Identify which cell holds the provided text, then report its [x, y] central coordinate. 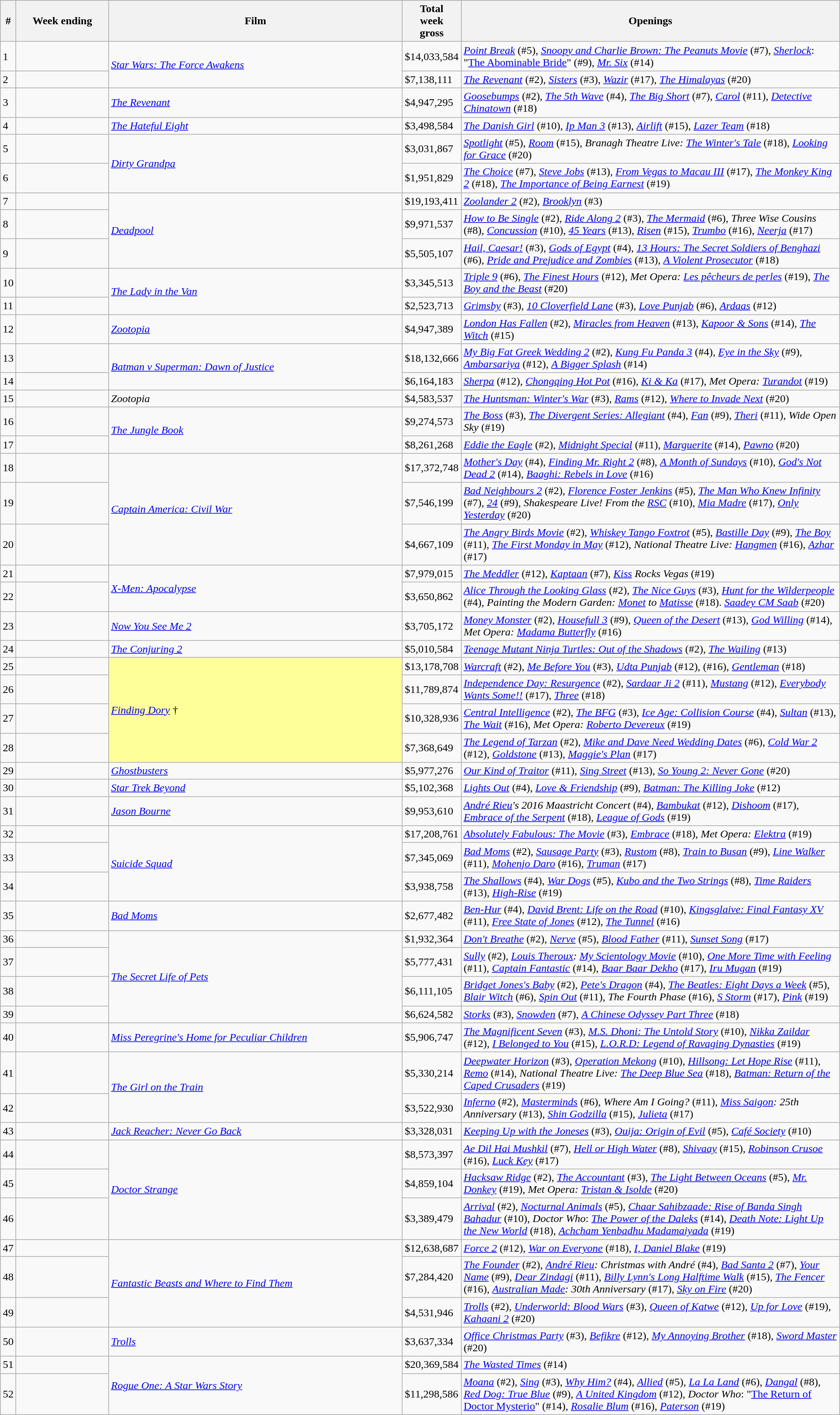
6 [8, 178]
$3,705,172 [432, 626]
31 [8, 811]
$3,328,031 [432, 1131]
$4,947,295 [432, 102]
$5,906,747 [432, 1038]
27 [8, 718]
London Has Fallen (#2), Miracles from Heaven (#13), Kapoor & Sons (#14), The Witch (#15) [651, 329]
$5,505,107 [432, 253]
$4,583,537 [432, 399]
4 [8, 126]
13 [8, 358]
Suicide Squad [256, 863]
$7,284,420 [432, 1277]
28 [8, 748]
$1,951,829 [432, 178]
$7,345,069 [432, 857]
$3,498,584 [432, 126]
22 [8, 597]
36 [8, 939]
Bad Moms [256, 916]
The Lady in the Van [256, 291]
$2,677,482 [432, 916]
Sherpa (#12), Chongqing Hot Pot (#16), Ki & Ka (#17), Met Opera: Turandot (#19) [651, 381]
42 [8, 1108]
Money Monster (#2), Housefull 3 (#9), Queen of the Desert (#13), God Willing (#14), Met Opera: Madama Butterfly (#16) [651, 626]
$8,261,268 [432, 445]
37 [8, 962]
49 [8, 1312]
$3,389,479 [432, 1219]
$3,522,930 [432, 1108]
Totalweekgross [432, 21]
The Jungle Book [256, 430]
46 [8, 1219]
45 [8, 1184]
The Legend of Tarzan (#2), Mike and Dave Need Wedding Dates (#6), Cold War 2 (#12), Goldstone (#13), Maggie's Plan (#17) [651, 748]
Absolutely Fabulous: The Movie (#3), Embrace (#18), Met Opera: Elektra (#19) [651, 834]
33 [8, 857]
$1,932,364 [432, 939]
$5,330,214 [432, 1073]
Triple 9 (#6), The Finest Hours (#12), Met Opera: Les pêcheurs de perles (#19), The Boy and the Beast (#20) [651, 283]
Don't Breathe (#2), Nerve (#5), Blood Father (#11), Sunset Song (#17) [651, 939]
$17,208,761 [432, 834]
Week ending [62, 21]
Now You See Me 2 [256, 626]
15 [8, 399]
11 [8, 306]
Ae Dil Hai Mushkil (#7), Hell or High Water (#8), Shivaay (#15), Robinson Crusoe (#16), Luck Key (#17) [651, 1154]
Central Intelligence (#2), The BFG (#3), Ice Age: Collision Course (#4), Sultan (#13), The Wait (#16), Met Opera: Roberto Devereux (#19) [651, 718]
38 [8, 991]
18 [8, 468]
$18,132,666 [432, 358]
The Secret Life of Pets [256, 977]
$6,111,105 [432, 991]
$3,031,867 [432, 149]
Dirty Grandpa [256, 163]
The Hateful Eight [256, 126]
$3,637,334 [432, 1342]
Trolls [256, 1342]
23 [8, 626]
5 [8, 149]
Hacksaw Ridge (#2), The Accountant (#3), The Light Between Oceans (#5), Mr. Donkey (#19), Met Opera: Tristan & Isolde (#20) [651, 1184]
Trolls (#2), Underworld: Blood Wars (#3), Queen of Katwe (#12), Up for Love (#19), Kahaani 2 (#20) [651, 1312]
40 [8, 1038]
Jack Reacher: Never Go Back [256, 1131]
51 [8, 1365]
The Danish Girl (#10), Ip Man 3 (#13), Airlift (#15), Lazer Team (#18) [651, 126]
41 [8, 1073]
The Revenant [256, 102]
12 [8, 329]
My Big Fat Greek Wedding 2 (#2), Kung Fu Panda 3 (#4), Eye in the Sky (#9), Ambarsariya (#12), A Bigger Splash (#14) [651, 358]
10 [8, 283]
$5,777,431 [432, 962]
Our Kind of Traitor (#11), Sing Street (#13), So Young 2: Never Gone (#20) [651, 771]
$2,523,713 [432, 306]
$4,667,109 [432, 544]
Keeping Up with the Joneses (#3), Ouija: Origin of Evil (#5), Café Society (#10) [651, 1131]
Spotlight (#5), Room (#15), Branagh Theatre Live: The Winter's Tale (#18), Looking for Grace (#20) [651, 149]
The Conjuring 2 [256, 649]
Jason Bourne [256, 811]
$14,033,584 [432, 57]
Batman v Superman: Dawn of Justice [256, 367]
48 [8, 1277]
Ghostbusters [256, 771]
34 [8, 887]
Captain America: Civil War [256, 509]
The Meddler (#12), Kaptaan (#7), Kiss Rocks Vegas (#19) [651, 574]
André Rieu's 2016 Maastricht Concert (#4), Bambukat (#12), Dishoom (#17), Embrace of the Serpent (#18), League of Gods (#19) [651, 811]
Force 2 (#12), War on Everyone (#18), I, Daniel Blake (#19) [651, 1248]
2 [8, 79]
Finding Dory † [256, 710]
$3,650,862 [432, 597]
$13,178,708 [432, 666]
The Girl on the Train [256, 1087]
1 [8, 57]
$9,971,537 [432, 224]
Storks (#3), Snowden (#7), A Chinese Odyssey Part Three (#18) [651, 1014]
The Revenant (#2), Sisters (#3), Wazir (#17), The Himalayas (#20) [651, 79]
29 [8, 771]
# [8, 21]
$11,298,586 [432, 1394]
16 [8, 422]
$5,102,368 [432, 788]
$5,977,276 [432, 771]
21 [8, 574]
Point Break (#5), Snoopy and Charlie Brown: The Peanuts Movie (#7), Sherlock: "The Abominable Bride" (#9), Mr. Six (#14) [651, 57]
The Boss (#3), The Divergent Series: Allegiant (#4), Fan (#9), Theri (#11), Wide Open Sky (#19) [651, 422]
Star Wars: The Force Awakens [256, 65]
$20,369,584 [432, 1365]
Goosebumps (#2), The 5th Wave (#4), The Big Short (#7), Carol (#11), Detective Chinatown (#18) [651, 102]
Ben-Hur (#4), David Brent: Life on the Road (#10), Kingsglaive: Final Fantasy XV (#11), Free State of Jones (#12), The Tunnel (#16) [651, 916]
$3,345,513 [432, 283]
$6,164,183 [432, 381]
The Shallows (#4), War Dogs (#5), Kubo and the Two Strings (#8), Time Raiders (#13), High-Rise (#19) [651, 887]
Inferno (#2), Masterminds (#6), Where Am I Going? (#11), Miss Saigon: 25th Anniversary (#13), Shin Godzilla (#15), Julieta (#17) [651, 1108]
The Wasted Times (#14) [651, 1365]
Grimsby (#3), 10 Cloverfield Lane (#3), Love Punjab (#6), Ardaas (#12) [651, 306]
50 [8, 1342]
14 [8, 381]
Independence Day: Resurgence (#2), Sardaar Ji 2 (#11), Mustang (#12), Everybody Wants Some!! (#17), Three (#18) [651, 689]
$4,947,389 [432, 329]
43 [8, 1131]
47 [8, 1248]
Rogue One: A Star Wars Story [256, 1385]
9 [8, 253]
Warcraft (#2), Me Before You (#3), Udta Punjab (#12), (#16), Gentleman (#18) [651, 666]
$7,546,199 [432, 503]
Lights Out (#4), Love & Friendship (#9), Batman: The Killing Joke (#12) [651, 788]
$7,979,015 [432, 574]
Fantastic Beasts and Where to Find Them [256, 1284]
8 [8, 224]
$7,138,111 [432, 79]
The Huntsman: Winter's War (#3), Rams (#12), Where to Invade Next (#20) [651, 399]
$4,531,946 [432, 1312]
32 [8, 834]
$11,789,874 [432, 689]
Bad Moms (#2), Sausage Party (#3), Rustom (#8), Train to Busan (#9), Line Walker (#11), Mohenjo Daro (#16), Truman (#17) [651, 857]
Deadpool [256, 230]
26 [8, 689]
44 [8, 1154]
$9,953,610 [432, 811]
The Choice (#7), Steve Jobs (#13), From Vegas to Macau III (#17), The Monkey King 2 (#18), The Importance of Being Earnest (#19) [651, 178]
X-Men: Apocalypse [256, 588]
24 [8, 649]
$7,368,649 [432, 748]
Miss Peregrine's Home for Peculiar Children [256, 1038]
Zoolander 2 (#2), Brooklyn (#3) [651, 201]
$10,328,936 [432, 718]
$12,638,687 [432, 1248]
$4,859,104 [432, 1184]
Office Christmas Party (#3), Befikre (#12), My Annoying Brother (#18), Sword Master (#20) [651, 1342]
20 [8, 544]
Eddie the Eagle (#2), Midnight Special (#11), Marguerite (#14), Pawno (#20) [651, 445]
Mother's Day (#4), Finding Mr. Right 2 (#8), A Month of Sundays (#10), God's Not Dead 2 (#14), Baaghi: Rebels in Love (#16) [651, 468]
Film [256, 21]
7 [8, 201]
$6,624,582 [432, 1014]
17 [8, 445]
Teenage Mutant Ninja Turtles: Out of the Shadows (#2), The Wailing (#13) [651, 649]
Openings [651, 21]
Star Trek Beyond [256, 788]
$9,274,573 [432, 422]
3 [8, 102]
$5,010,584 [432, 649]
25 [8, 666]
52 [8, 1394]
30 [8, 788]
35 [8, 916]
19 [8, 503]
$8,573,397 [432, 1154]
39 [8, 1014]
$3,938,758 [432, 887]
$19,193,411 [432, 201]
$17,372,748 [432, 468]
Doctor Strange [256, 1190]
